Identify which cell holds the provided text, then report its [x, y] central coordinate. 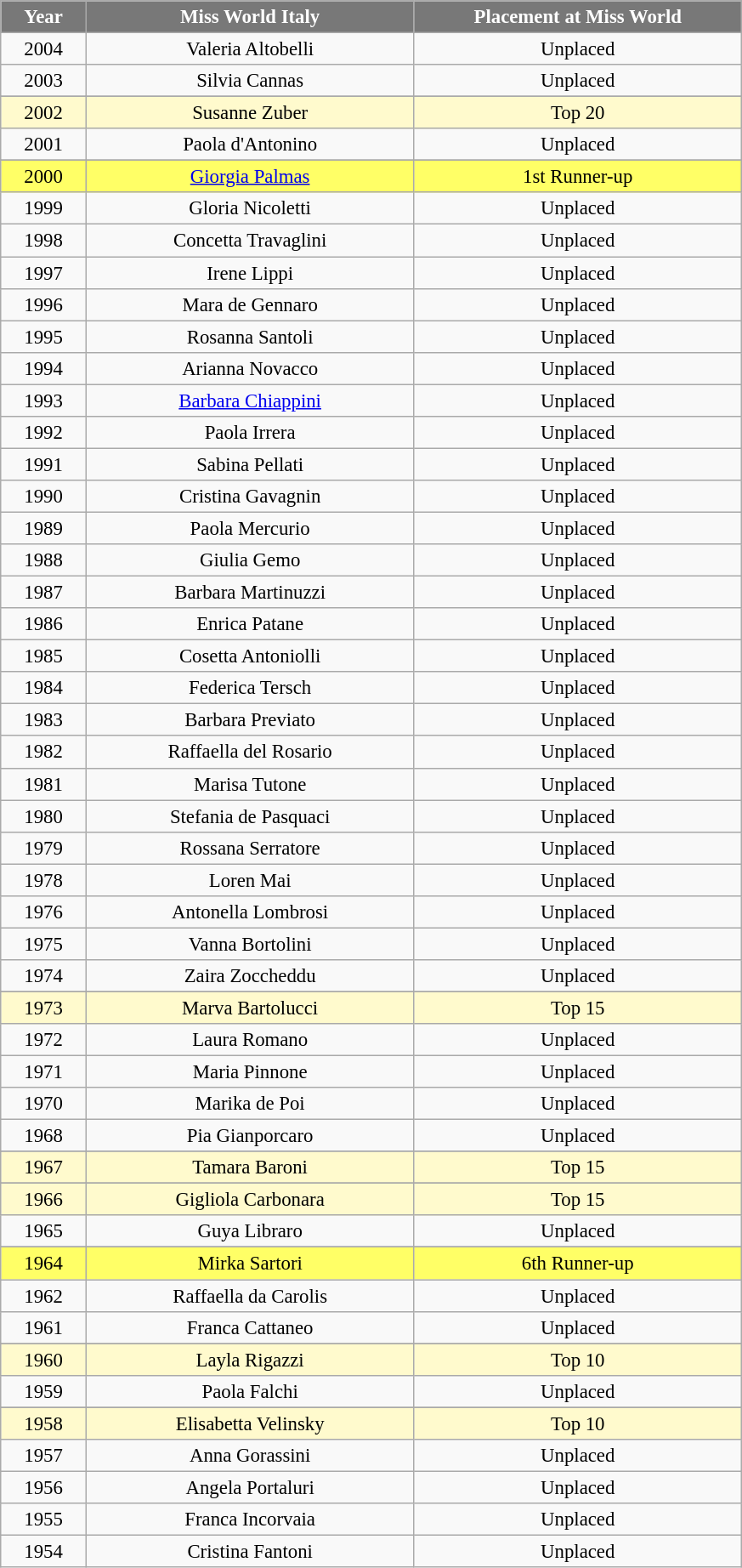
Loren Mai [250, 880]
Cristina Fantoni [250, 1551]
Elisabetta Velinsky [250, 1423]
1988 [44, 560]
Guya Libraro [250, 1232]
Pia Gianporcaro [250, 1136]
1965 [44, 1232]
Federica Tersch [250, 688]
Franca Cattaneo [250, 1327]
6th Runner-up [578, 1264]
1971 [44, 1072]
Laura Romano [250, 1040]
1986 [44, 624]
2000 [44, 177]
1994 [44, 368]
Year [44, 17]
2004 [44, 49]
Giorgia Palmas [250, 177]
1985 [44, 656]
Marisa Tutone [250, 784]
Antonella Lombrosi [250, 912]
Marika de Poi [250, 1104]
1981 [44, 784]
Sabina Pellati [250, 464]
Vanna Bortolini [250, 944]
Placement at Miss World [578, 17]
Mara de Gennaro [250, 304]
2002 [44, 113]
Stefania de Pasquaci [250, 816]
Anna Gorassini [250, 1456]
1991 [44, 464]
Maria Pinnone [250, 1072]
Raffaella da Carolis [250, 1296]
1954 [44, 1551]
1999 [44, 208]
1975 [44, 944]
Layla Rigazzi [250, 1360]
1992 [44, 433]
1972 [44, 1040]
Franca Incorvaia [250, 1520]
1974 [44, 976]
Rossana Serratore [250, 848]
Paola Irrera [250, 433]
1967 [44, 1167]
1956 [44, 1487]
1998 [44, 241]
1996 [44, 304]
1973 [44, 1008]
Barbara Martinuzzi [250, 593]
1955 [44, 1520]
Giulia Gemo [250, 560]
2003 [44, 81]
1968 [44, 1136]
1990 [44, 497]
Arianna Novacco [250, 368]
1982 [44, 753]
Zaira Zoccheddu [250, 976]
1984 [44, 688]
Concetta Travaglini [250, 241]
Silvia Cannas [250, 81]
Paola d'Antonino [250, 145]
1961 [44, 1327]
1st Runner-up [578, 177]
Valeria Altobelli [250, 49]
Raffaella del Rosario [250, 753]
Miss World Italy [250, 17]
Gloria Nicoletti [250, 208]
1976 [44, 912]
Barbara Previato [250, 720]
1966 [44, 1200]
Mirka Sartori [250, 1264]
1959 [44, 1391]
1964 [44, 1264]
1978 [44, 880]
1970 [44, 1104]
1993 [44, 401]
1979 [44, 848]
1997 [44, 273]
Tamara Baroni [250, 1167]
Gigliola Carbonara [250, 1200]
1995 [44, 337]
Paola Mercurio [250, 528]
Marva Bartolucci [250, 1008]
1989 [44, 528]
Angela Portaluri [250, 1487]
Cristina Gavagnin [250, 497]
Barbara Chiappini [250, 401]
Irene Lippi [250, 273]
1960 [44, 1360]
Cosetta Antoniolli [250, 656]
Susanne Zuber [250, 113]
Enrica Patane [250, 624]
1958 [44, 1423]
1980 [44, 816]
1987 [44, 593]
1957 [44, 1456]
1962 [44, 1296]
Rosanna Santoli [250, 337]
Paola Falchi [250, 1391]
1983 [44, 720]
2001 [44, 145]
Top 20 [578, 113]
